Extract the [X, Y] coordinate from the center of the cell holding the provided text.  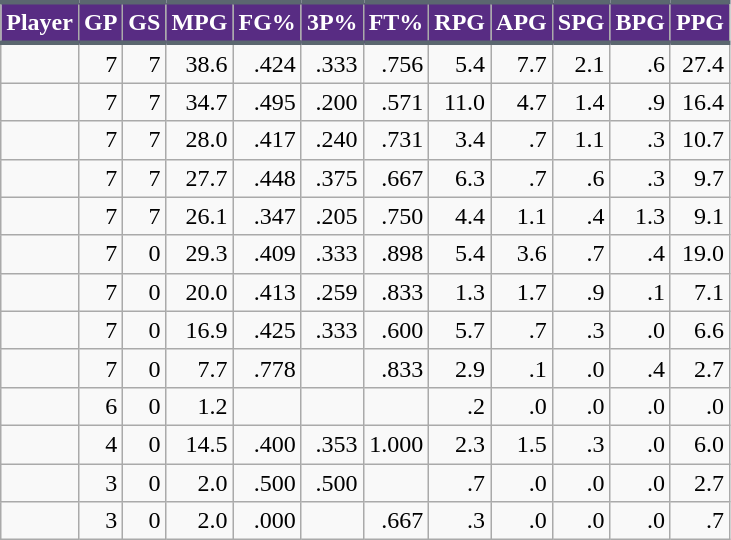
.731 [396, 140]
.600 [396, 330]
PPG [700, 22]
2.9 [460, 368]
2.1 [581, 63]
14.5 [200, 444]
.424 [267, 63]
6.6 [700, 330]
7.1 [700, 292]
.409 [267, 254]
.400 [267, 444]
.375 [332, 178]
19.0 [700, 254]
.417 [267, 140]
38.6 [200, 63]
SPG [581, 22]
4.7 [522, 102]
.240 [332, 140]
16.9 [200, 330]
6.0 [700, 444]
APG [522, 22]
.347 [267, 216]
.413 [267, 292]
3.4 [460, 140]
16.4 [700, 102]
1.2 [200, 406]
.205 [332, 216]
.778 [267, 368]
.200 [332, 102]
BPG [640, 22]
27.7 [200, 178]
.425 [267, 330]
.259 [332, 292]
26.1 [200, 216]
FG% [267, 22]
.898 [396, 254]
34.7 [200, 102]
28.0 [200, 140]
11.0 [460, 102]
GS [144, 22]
6 [100, 406]
GP [100, 22]
RPG [460, 22]
.495 [267, 102]
1.7 [522, 292]
FT% [396, 22]
2.3 [460, 444]
4.4 [460, 216]
MPG [200, 22]
.353 [332, 444]
.2 [460, 406]
3.6 [522, 254]
.448 [267, 178]
.571 [396, 102]
5.7 [460, 330]
1.5 [522, 444]
.750 [396, 216]
9.7 [700, 178]
.000 [267, 521]
10.7 [700, 140]
6.3 [460, 178]
20.0 [200, 292]
27.4 [700, 63]
1.000 [396, 444]
29.3 [200, 254]
Player [40, 22]
.756 [396, 63]
4 [100, 444]
9.1 [700, 216]
3P% [332, 22]
1.4 [581, 102]
